Capture the cell that displays the provided text and extract its (X, Y) central coordinate. 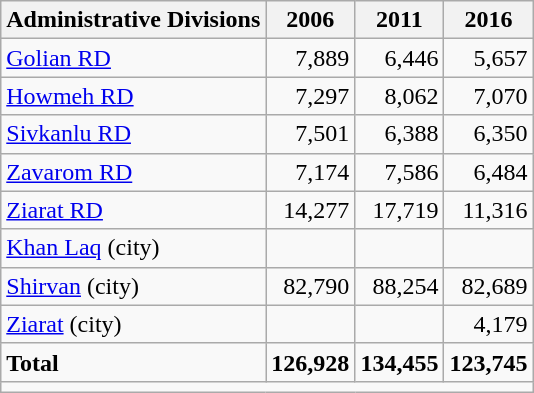
126,928 (310, 362)
2006 (310, 20)
82,689 (488, 286)
88,254 (400, 286)
Zavarom RD (134, 172)
6,484 (488, 172)
7,297 (310, 96)
2011 (400, 20)
Administrative Divisions (134, 20)
Sivkanlu RD (134, 134)
7,174 (310, 172)
6,350 (488, 134)
7,889 (310, 58)
4,179 (488, 324)
8,062 (400, 96)
17,719 (400, 210)
Total (134, 362)
123,745 (488, 362)
7,586 (400, 172)
5,657 (488, 58)
Howmeh RD (134, 96)
82,790 (310, 286)
Golian RD (134, 58)
Ziarat RD (134, 210)
134,455 (400, 362)
2016 (488, 20)
Shirvan (city) (134, 286)
Khan Laq (city) (134, 248)
6,388 (400, 134)
7,070 (488, 96)
Ziarat (city) (134, 324)
14,277 (310, 210)
7,501 (310, 134)
11,316 (488, 210)
6,446 (400, 58)
